Output the [x, y] coordinate of the center of the cell containing the given text.  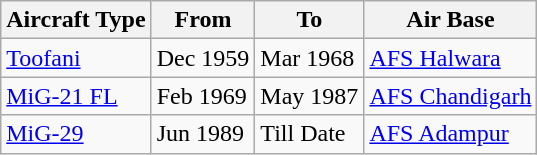
Air Base [450, 20]
AFS Halwara [450, 58]
Mar 1968 [310, 58]
MiG-21 FL [76, 96]
Toofani [76, 58]
Aircraft Type [76, 20]
To [310, 20]
From [203, 20]
Feb 1969 [203, 96]
AFS Chandigarh [450, 96]
Dec 1959 [203, 58]
Till Date [310, 134]
AFS Adampur [450, 134]
Jun 1989 [203, 134]
MiG-29 [76, 134]
May 1987 [310, 96]
